Pinpoint the cell where the given text exists, returning its (x, y) midpoint coordinate. 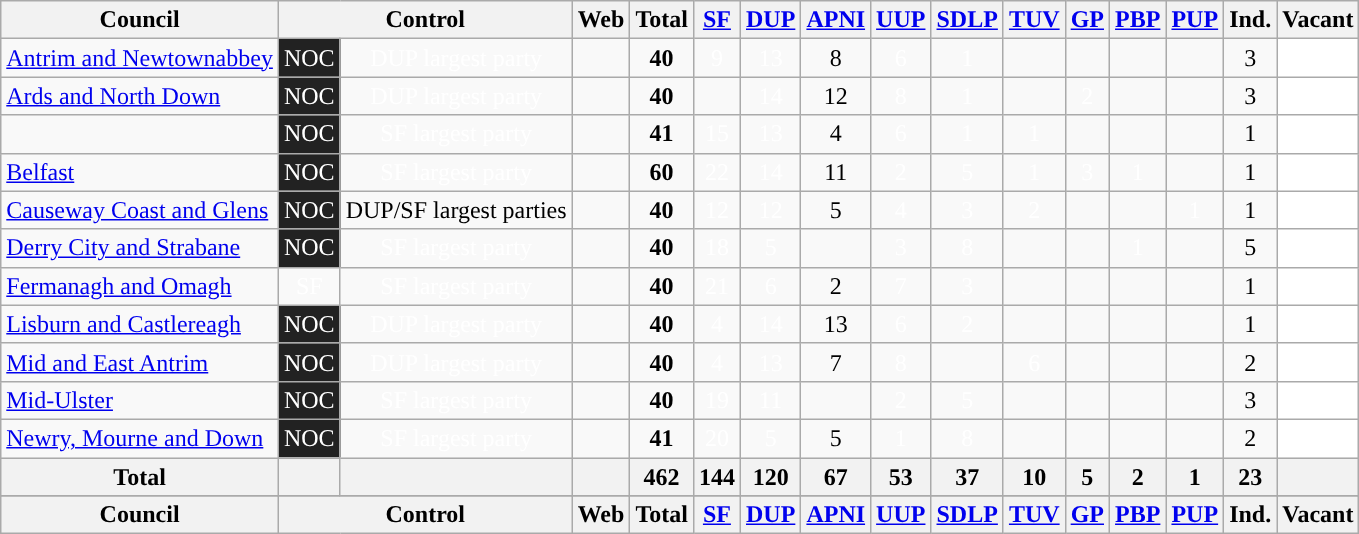
Derry City and Strabane (140, 248)
37 (967, 477)
21 (716, 286)
Antrim and Newtownabbey (140, 58)
Ards and North Down (140, 96)
Fermanagh and Omagh (140, 286)
Mid-Ulster (140, 400)
15 (716, 134)
Causeway Coast and Glens (140, 210)
144 (716, 477)
120 (770, 477)
DUP/SF largest parties (456, 210)
22 (716, 172)
53 (901, 477)
67 (836, 477)
60 (662, 172)
20 (716, 438)
Belfast (140, 172)
10 (1034, 477)
462 (662, 477)
Lisburn and Castlereagh (140, 324)
19 (716, 400)
Newry, Mourne and Down (140, 438)
23 (1250, 477)
18 (716, 248)
9 (716, 58)
Mid and East Antrim (140, 362)
